Return the (x, y) coordinate for the center point of the cell that contains the specified text.  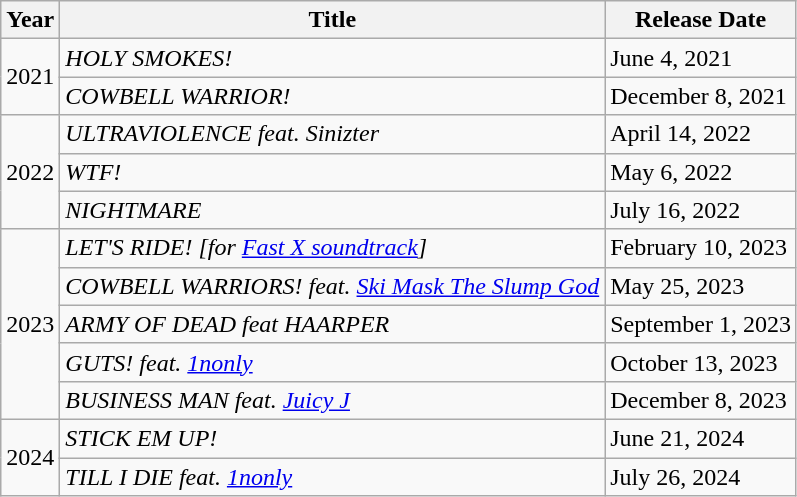
October 13, 2023 (701, 362)
Title (332, 20)
2022 (30, 172)
May 25, 2023 (701, 286)
2021 (30, 77)
July 26, 2024 (701, 477)
May 6, 2022 (701, 172)
Release Date (701, 20)
February 10, 2023 (701, 248)
July 16, 2022 (701, 210)
ULTRAVIOLENCE feat. Sinizter (332, 134)
June 4, 2021 (701, 58)
GUTS! feat. 1nonly (332, 362)
BUSINESS MAN feat. Juicy J (332, 400)
TILL I DIE feat. 1nonly (332, 477)
COWBELL WARRIORS! feat. Ski Mask The Slump God (332, 286)
September 1, 2023 (701, 324)
HOLY SMOKES! (332, 58)
2023 (30, 324)
NIGHTMARE (332, 210)
LET'S RIDE! [for Fast X soundtrack] (332, 248)
December 8, 2021 (701, 96)
STICK EM UP! (332, 438)
WTF! (332, 172)
ARMY OF DEAD feat HAARPER (332, 324)
2024 (30, 457)
April 14, 2022 (701, 134)
June 21, 2024 (701, 438)
Year (30, 20)
December 8, 2023 (701, 400)
COWBELL WARRIOR! (332, 96)
